From the cell containing the given text, extract its center point as [X, Y] coordinate. 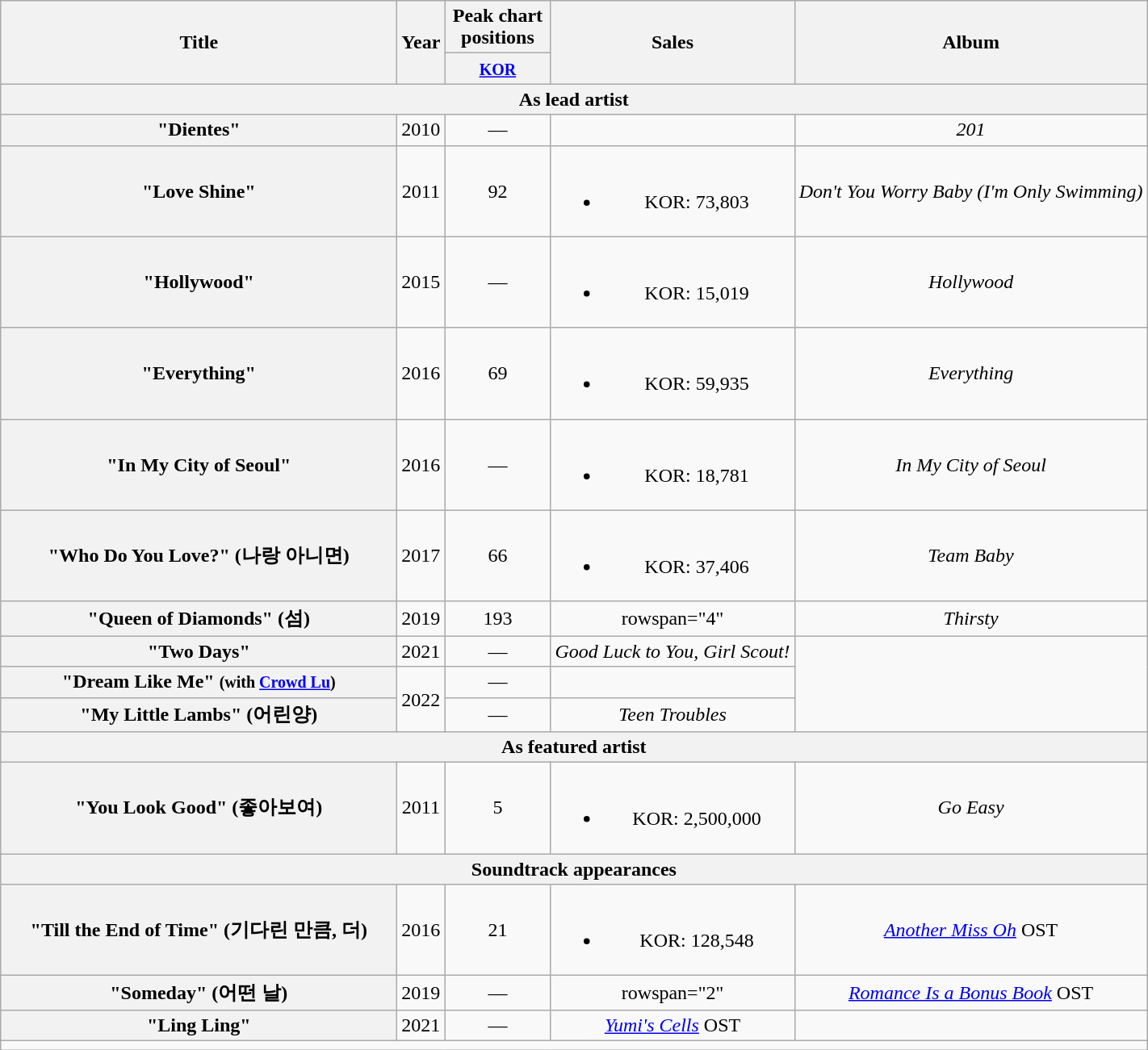
201 [970, 130]
5 [497, 809]
"Everything" [199, 373]
2010 [421, 130]
rowspan="4" [672, 618]
KOR [497, 69]
Album [970, 42]
21 [497, 930]
Another Miss Oh OST [970, 930]
69 [497, 373]
Yumi's Cells OST [672, 1025]
KOR: 37,406 [672, 555]
"Hollywood" [199, 282]
193 [497, 618]
As lead artist [574, 99]
"Love Shine" [199, 190]
Team Baby [970, 555]
In My City of Seoul [970, 465]
KOR: 2,500,000 [672, 809]
KOR: 128,548 [672, 930]
"Till the End of Time" (기다린 만큼, 더) [199, 930]
Sales [672, 42]
"Queen of Diamonds" (섬) [199, 618]
66 [497, 555]
KOR: 15,019 [672, 282]
"Two Days" [199, 651]
Don't You Worry Baby (I'm Only Swimming) [970, 190]
Go Easy [970, 809]
2017 [421, 555]
rowspan="2" [672, 993]
Everything [970, 373]
Year [421, 42]
Thirsty [970, 618]
As featured artist [574, 747]
"Dream Like Me" (with Crowd Lu) [199, 682]
Hollywood [970, 282]
Soundtrack appearances [574, 869]
KOR: 18,781 [672, 465]
"Who Do You Love?" (나랑 아니면) [199, 555]
Romance Is a Bonus Book OST [970, 993]
"Ling Ling" [199, 1025]
"You Look Good" (좋아보여) [199, 809]
Good Luck to You, Girl Scout! [672, 651]
Teen Troubles [672, 715]
Title [199, 42]
"Someday" (어떤 날) [199, 993]
Peak chart positions [497, 27]
"Dientes" [199, 130]
2022 [421, 699]
92 [497, 190]
"In My City of Seoul" [199, 465]
KOR: 73,803 [672, 190]
2015 [421, 282]
"My Little Lambs" (어린양) [199, 715]
KOR: 59,935 [672, 373]
